Find where the given text appears and provide that cell's center as [x, y] coordinate. 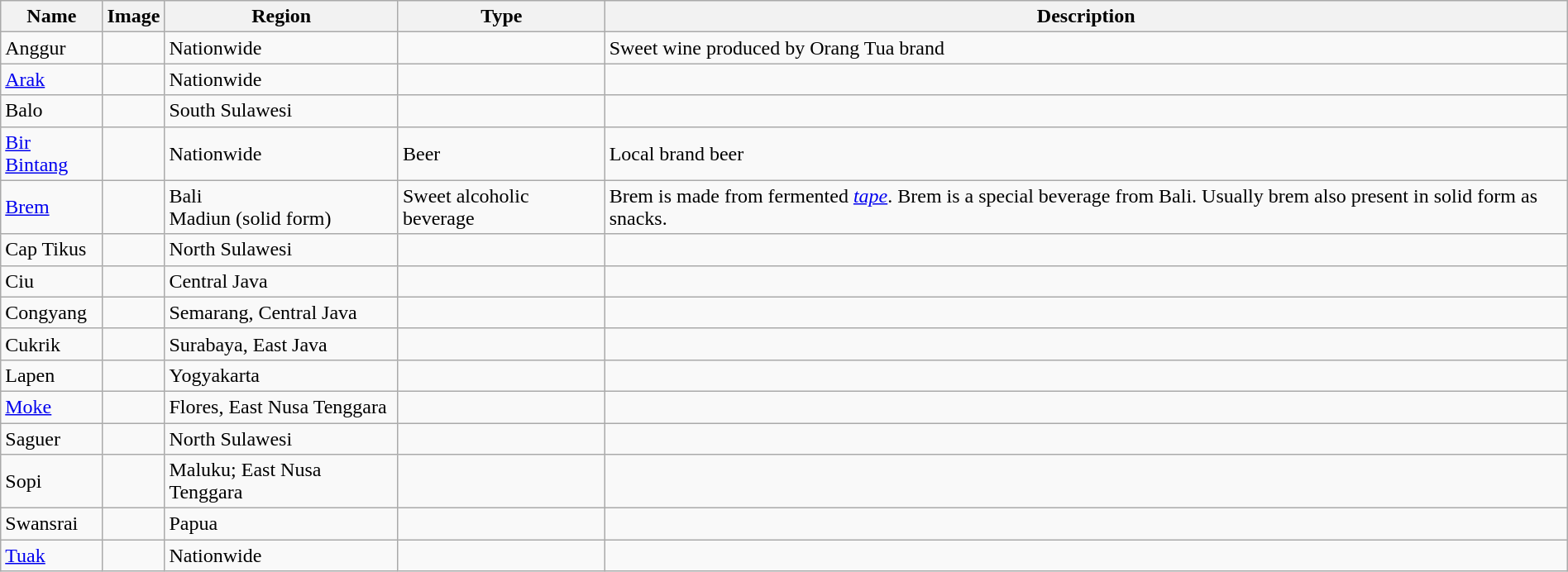
Papua [281, 524]
Lapen [51, 375]
Sopi [51, 481]
South Sulawesi [281, 111]
Sweet alcoholic beverage [501, 207]
Region [281, 17]
Tuak [51, 555]
Image [134, 17]
Local brand beer [1086, 154]
Semarang, Central Java [281, 312]
Ciu [51, 281]
Flores, East Nusa Tenggara [281, 407]
Congyang [51, 312]
Bir Bintang [51, 154]
Description [1086, 17]
Sweet wine produced by Orang Tua brand [1086, 48]
Beer [501, 154]
BaliMadiun (solid form) [281, 207]
Cukrik [51, 344]
Arak [51, 79]
Brem [51, 207]
Central Java [281, 281]
Surabaya, East Java [281, 344]
Moke [51, 407]
Balo [51, 111]
Saguer [51, 439]
Yogyakarta [281, 375]
Brem is made from fermented tape. Brem is a special beverage from Bali. Usually brem also present in solid form as snacks. [1086, 207]
Name [51, 17]
Maluku; East Nusa Tenggara [281, 481]
Swansrai [51, 524]
Type [501, 17]
Anggur [51, 48]
Cap Tikus [51, 250]
